Provide the [X, Y] coordinate of the cell's center where the given text is located.  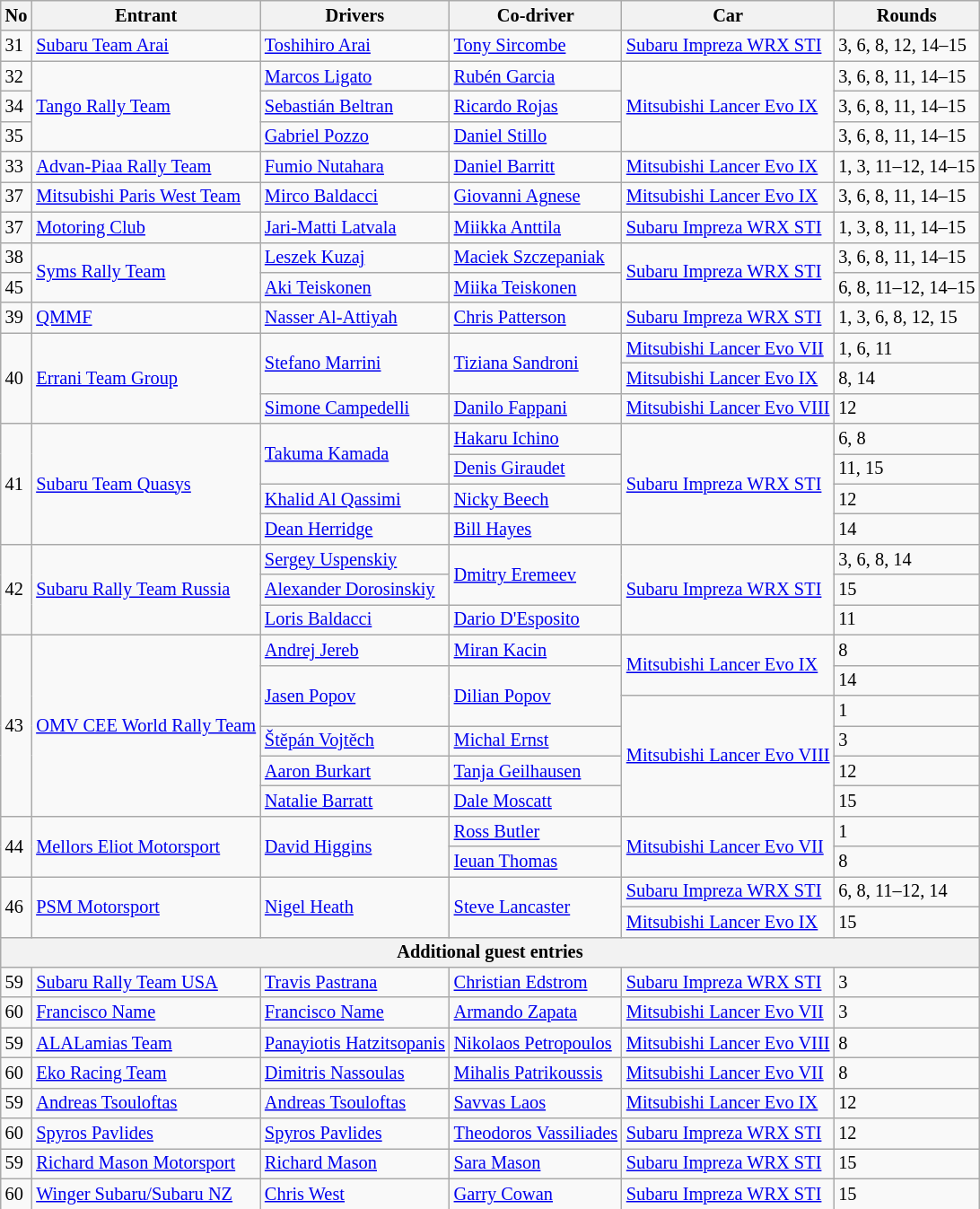
11 [906, 619]
Bill Hayes [536, 529]
3, 6, 8, 12, 14–15 [906, 46]
Errani Team Group [145, 379]
Additional guest entries [490, 952]
Steve Lancaster [536, 907]
6, 8 [906, 439]
8, 14 [906, 378]
35 [16, 136]
44 [16, 845]
Rounds [906, 15]
Aki Teiskonen [355, 287]
Subaru Rally Team Russia [145, 589]
Nikolaos Petropoulos [536, 1043]
Miran Kacin [536, 650]
1, 3, 8, 11, 14–15 [906, 227]
Theodoros Vassiliades [536, 1134]
Rubén Garcia [536, 76]
3, 6, 8, 14 [906, 559]
Fumio Nutahara [355, 167]
Miikka Anttila [536, 227]
Tanja Geilhausen [536, 771]
Dilian Popov [536, 695]
Khalid Al Qassimi [355, 499]
Tony Sircombe [536, 46]
Chris Patterson [536, 318]
Advan-Piaa Rally Team [145, 167]
Mihalis Patrikoussis [536, 1073]
34 [16, 106]
Alexander Dorosinskiy [355, 590]
Simone Campedelli [355, 408]
32 [16, 76]
11, 15 [906, 469]
Richard Mason Motorsport [145, 1163]
Christian Edstrom [536, 982]
33 [16, 167]
Marcos Ligato [355, 76]
41 [16, 485]
Dean Herridge [355, 529]
42 [16, 589]
Andrej Jereb [355, 650]
Tango Rally Team [145, 106]
Miika Teiskonen [536, 287]
Motoring Club [145, 227]
Sebastián Beltran [355, 106]
Aaron Burkart [355, 771]
Panayiotis Hatzitsopanis [355, 1043]
Drivers [355, 15]
Maciek Szczepaniak [536, 258]
Nasser Al-Attiyah [355, 318]
Nigel Heath [355, 907]
Denis Giraudet [536, 469]
Sergey Uspenskiy [355, 559]
1, 6, 11 [906, 348]
31 [16, 46]
PSM Motorsport [145, 907]
Michal Ernst [536, 740]
Sara Mason [536, 1163]
Tiziana Sandroni [536, 363]
Ieuan Thomas [536, 862]
Mitsubishi Paris West Team [145, 197]
Car [728, 15]
45 [16, 287]
38 [16, 258]
Entrant [145, 15]
David Higgins [355, 845]
1, 3, 11–12, 14–15 [906, 167]
Takuma Kamada [355, 454]
Loris Baldacci [355, 619]
Subaru Team Quasys [145, 485]
6, 8, 11–12, 14–15 [906, 287]
Co-driver [536, 15]
Dimitris Nassoulas [355, 1073]
Hakaru Ichino [536, 439]
Dmitry Eremeev [536, 574]
Richard Mason [355, 1163]
Stefano Marrini [355, 363]
6, 8, 11–12, 14 [906, 891]
Leszek Kuzaj [355, 258]
39 [16, 318]
1, 3, 6, 8, 12, 15 [906, 318]
Ricardo Rojas [536, 106]
Syms Rally Team [145, 273]
Daniel Stillo [536, 136]
43 [16, 725]
Travis Pastrana [355, 982]
Eko Racing Team [145, 1073]
Dale Moscatt [536, 801]
OMV CEE World Rally Team [145, 725]
Subaru Rally Team USA [145, 982]
Dario D'Esposito [536, 619]
Armando Zapata [536, 1012]
Ross Butler [536, 831]
ALALamias Team [145, 1043]
Winger Subaru/Subaru NZ [145, 1194]
Giovanni Agnese [536, 197]
Gabriel Pozzo [355, 136]
No [16, 15]
QMMF [145, 318]
Subaru Team Arai [145, 46]
Mellors Eliot Motorsport [145, 845]
Jari-Matti Latvala [355, 227]
Mirco Baldacci [355, 197]
46 [16, 907]
40 [16, 379]
Natalie Barratt [355, 801]
Nicky Beech [536, 499]
Chris West [355, 1194]
Danilo Fappani [536, 408]
Toshihiro Arai [355, 46]
Jasen Popov [355, 695]
Savvas Laos [536, 1103]
Garry Cowan [536, 1194]
Štěpán Vojtěch [355, 740]
Daniel Barritt [536, 167]
